From the cell containing the given text, extract its center point as [x, y] coordinate. 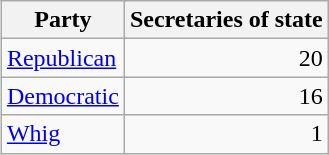
Republican [62, 58]
Democratic [62, 96]
Secretaries of state [226, 20]
Whig [62, 134]
Party [62, 20]
1 [226, 134]
16 [226, 96]
20 [226, 58]
